For the text-containing cell, return its midpoint in (x, y) coordinate format. 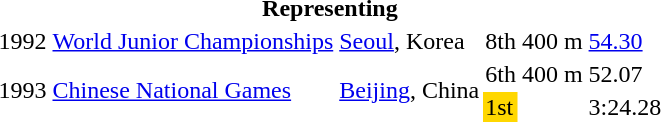
Beijing, China (410, 90)
Chinese National Games (193, 90)
World Junior Championships (193, 41)
1st (501, 107)
8th (501, 41)
Seoul, Korea (410, 41)
6th (501, 74)
